Search for the cell housing the specified text and yield its [X, Y] center coordinate. 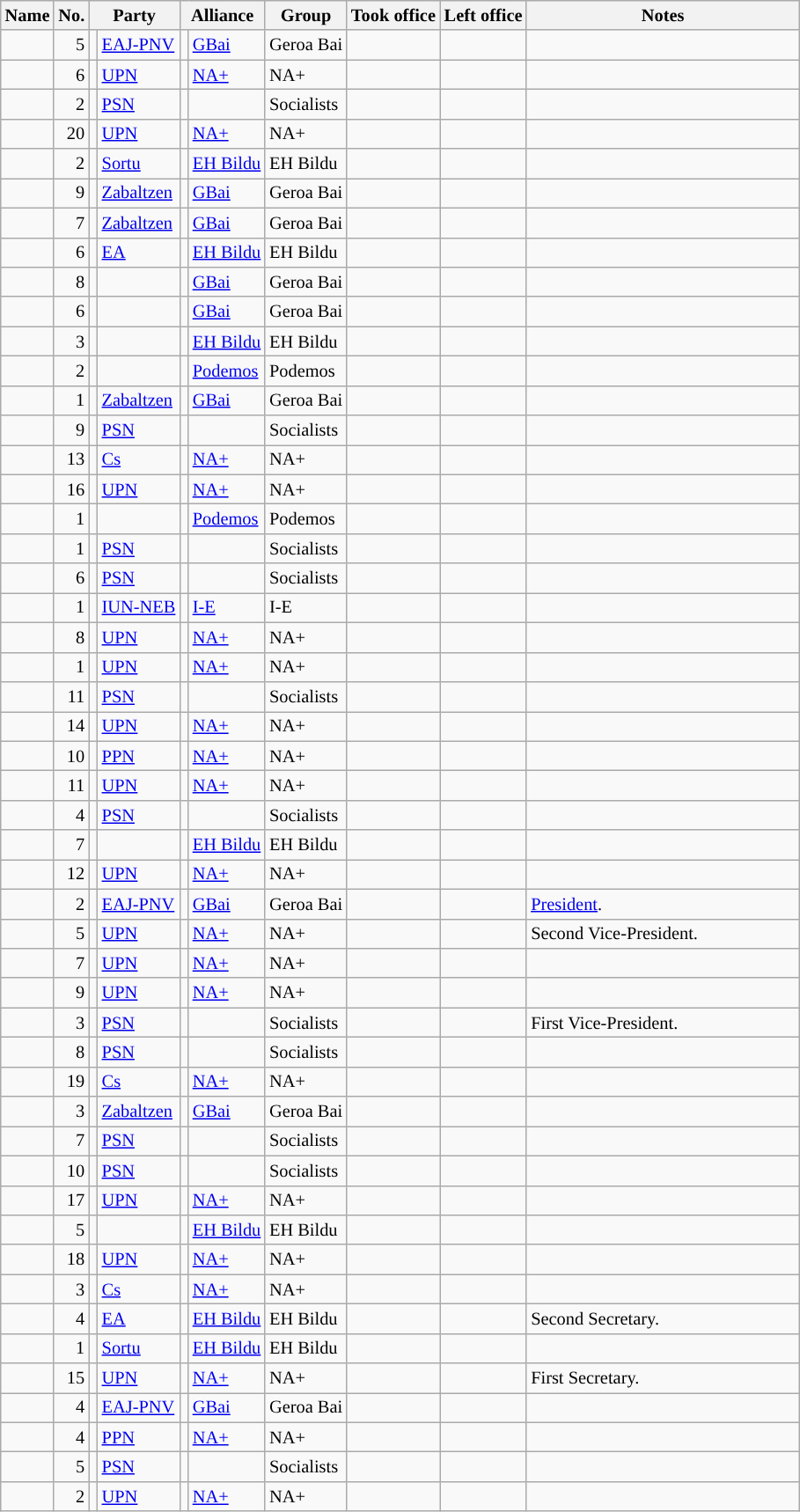
17 [71, 1200]
Notes [663, 15]
No. [71, 15]
Took office [393, 15]
First Secretary. [663, 1378]
Party [134, 15]
President. [663, 904]
IUN-NEB [139, 607]
12 [71, 874]
13 [71, 459]
18 [71, 1259]
19 [71, 1082]
16 [71, 489]
Alliance [222, 15]
Second Vice-President. [663, 934]
First Vice-President. [663, 1023]
15 [71, 1378]
20 [71, 134]
Name [28, 15]
14 [71, 726]
Left office [484, 15]
Second Secretary. [663, 1318]
Group [306, 15]
